Return [X, Y] of the center of cell containing provided text 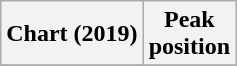
Chart (2019) [72, 34]
Peakposition [189, 34]
